From the cell containing the given text, extract its center point as [x, y] coordinate. 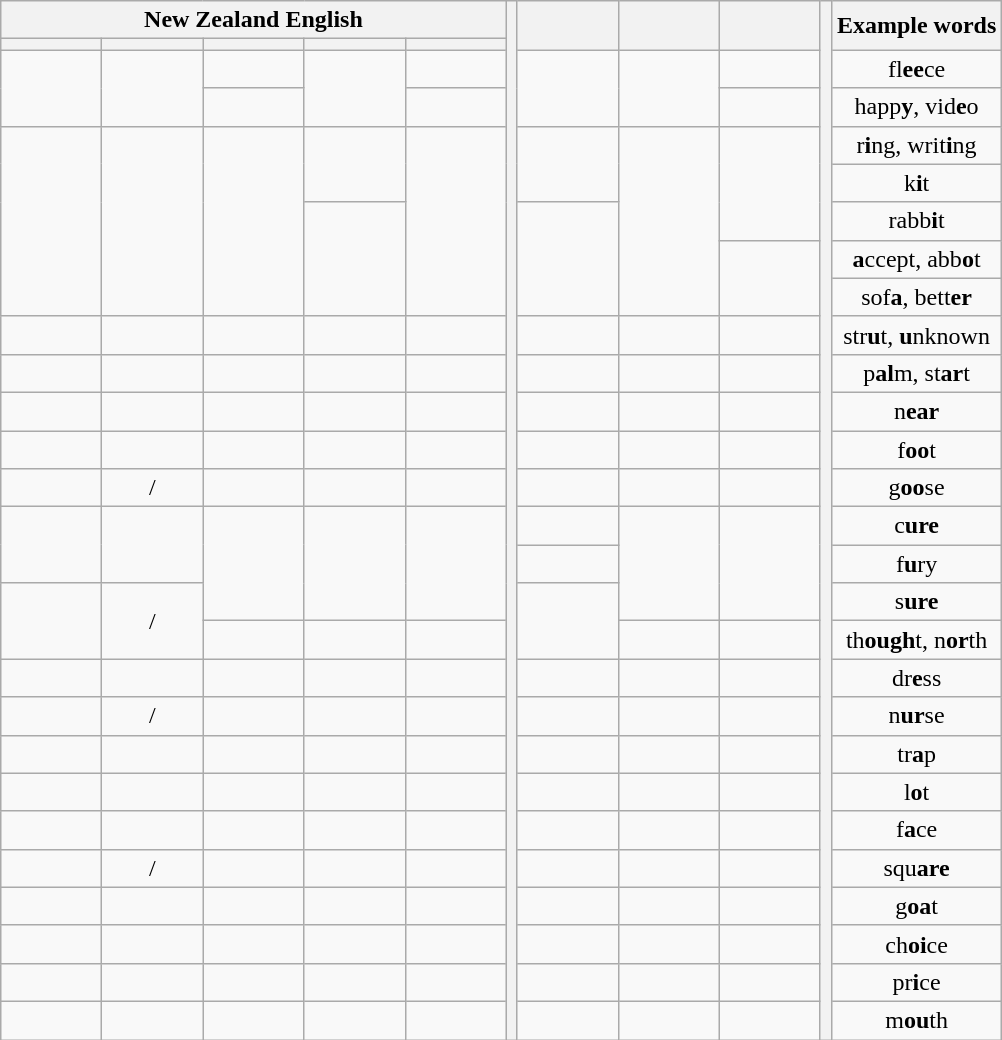
trap [916, 754]
mouth [916, 1020]
price [916, 982]
square [916, 868]
New Zealand English [254, 20]
rabbit [916, 221]
fleece [916, 69]
dress [916, 678]
choice [916, 944]
fury [916, 564]
goose [916, 488]
accept, abbot [916, 259]
ring, writing [916, 145]
near [916, 411]
happy, video [916, 107]
strut, unknown [916, 335]
kit [916, 183]
sure [916, 602]
cure [916, 526]
thought, north [916, 640]
sofa, better [916, 297]
face [916, 830]
lot [916, 792]
palm, start [916, 373]
Example words [916, 26]
nurse [916, 716]
goat [916, 906]
foot [916, 449]
